From the cell containing the given text, extract its center point as (x, y) coordinate. 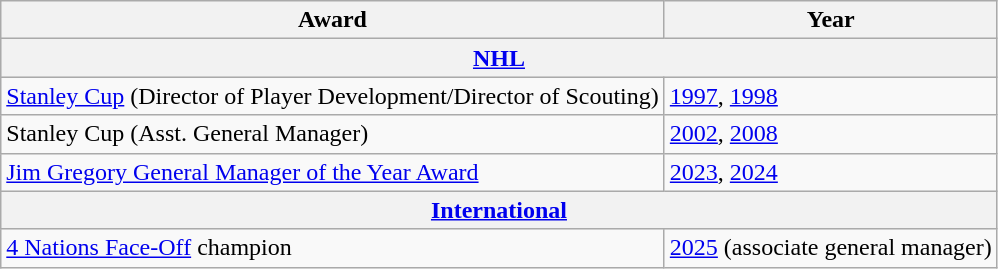
Year (830, 20)
4 Nations Face-Off champion (333, 248)
1997, 1998 (830, 96)
2025 (associate general manager) (830, 248)
2002, 2008 (830, 134)
Jim Gregory General Manager of the Year Award (333, 172)
International (499, 210)
Stanley Cup (Director of Player Development/Director of Scouting) (333, 96)
NHL (499, 58)
Stanley Cup (Asst. General Manager) (333, 134)
Award (333, 20)
2023, 2024 (830, 172)
